From the cell containing the given text, extract its center point as (x, y) coordinate. 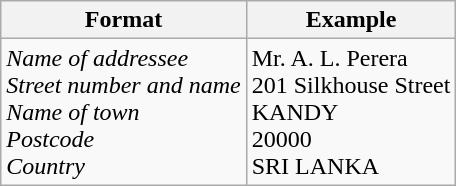
Format (124, 20)
Name of addressee Street number and name Name of town Postcode Country (124, 112)
Example (351, 20)
Mr. A. L. Perera 201 Silkhouse Street KANDY 20000 SRI LANKA (351, 112)
